Search for the cell housing the specified text and yield its [x, y] center coordinate. 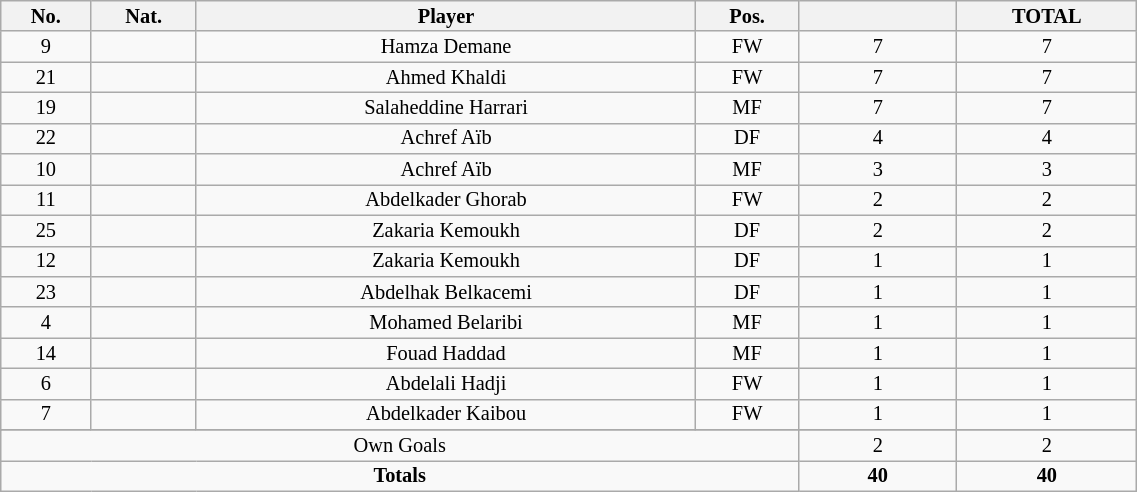
Player [446, 16]
Fouad Haddad [446, 354]
6 [46, 384]
22 [46, 138]
14 [46, 354]
23 [46, 292]
Nat. [144, 16]
9 [46, 46]
Mohamed Belaribi [446, 322]
TOTAL [1047, 16]
Salaheddine Harrari [446, 108]
11 [46, 200]
19 [46, 108]
21 [46, 78]
10 [46, 170]
Abdelkader Ghorab [446, 200]
Own Goals [400, 446]
Abdelali Hadji [446, 384]
Ahmed Khaldi [446, 78]
Abdelhak Belkacemi [446, 292]
12 [46, 262]
25 [46, 230]
Totals [400, 476]
Pos. [748, 16]
Hamza Demane [446, 46]
Abdelkader Kaibou [446, 414]
No. [46, 16]
